Determine the (x, y) coordinate at the center of the cell enclosing the given text.  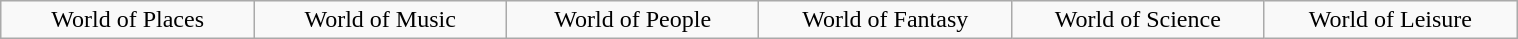
World of People (632, 20)
World of Places (128, 20)
World of Leisure (1390, 20)
World of Fantasy (886, 20)
World of Music (380, 20)
World of Science (1138, 20)
